From the cell containing the given text, extract its center point as (X, Y) coordinate. 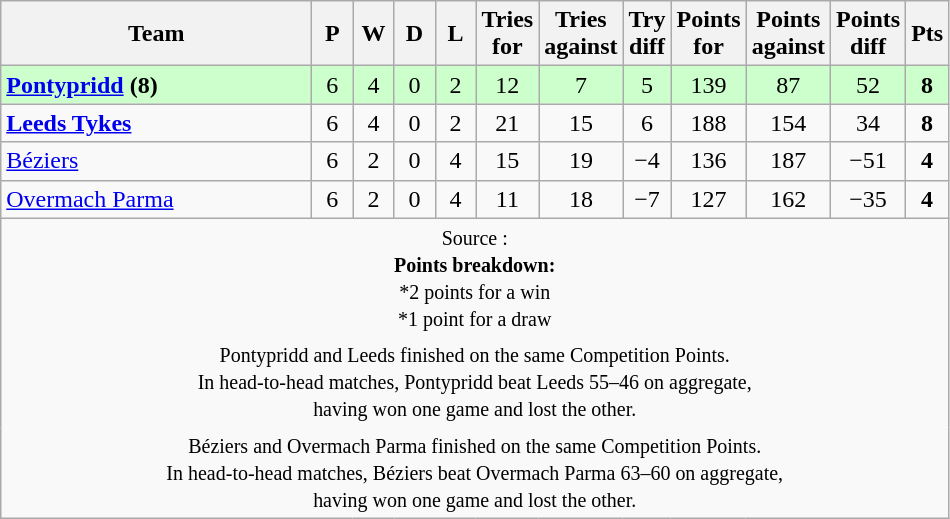
Leeds Tykes (156, 123)
Points for (708, 34)
Tries against (581, 34)
Points diff (868, 34)
12 (508, 85)
Tries for (508, 34)
34 (868, 123)
−7 (647, 199)
Béziers (156, 161)
Overmach Parma (156, 199)
19 (581, 161)
187 (788, 161)
P (332, 34)
D (414, 34)
11 (508, 199)
162 (788, 199)
18 (581, 199)
154 (788, 123)
Source : Points breakdown:*2 points for a win*1 point for a draw (475, 277)
−4 (647, 161)
Pontypridd (8) (156, 85)
87 (788, 85)
−51 (868, 161)
7 (581, 85)
Pts (928, 34)
5 (647, 85)
136 (708, 161)
127 (708, 199)
Team (156, 34)
21 (508, 123)
52 (868, 85)
L (456, 34)
188 (708, 123)
W (374, 34)
−35 (868, 199)
139 (708, 85)
Try diff (647, 34)
Points against (788, 34)
